Locate the cell with the specified text and output its (X, Y) center coordinate. 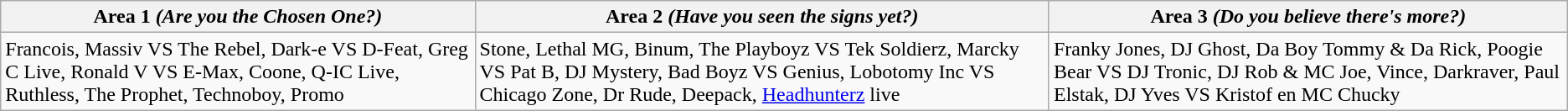
Area 1 (Are you the Chosen One?) (238, 17)
Francois, Massiv VS The Rebel, Dark-e VS D-Feat, Greg C Live, Ronald V VS E-Max, Coone, Q-IC Live, Ruthless, The Prophet, Technoboy, Promo (238, 71)
Area 2 (Have you seen the signs yet?) (762, 17)
Area 3 (Do you believe there's more?) (1308, 17)
